Locate the cell with the specified text and output its (X, Y) center coordinate. 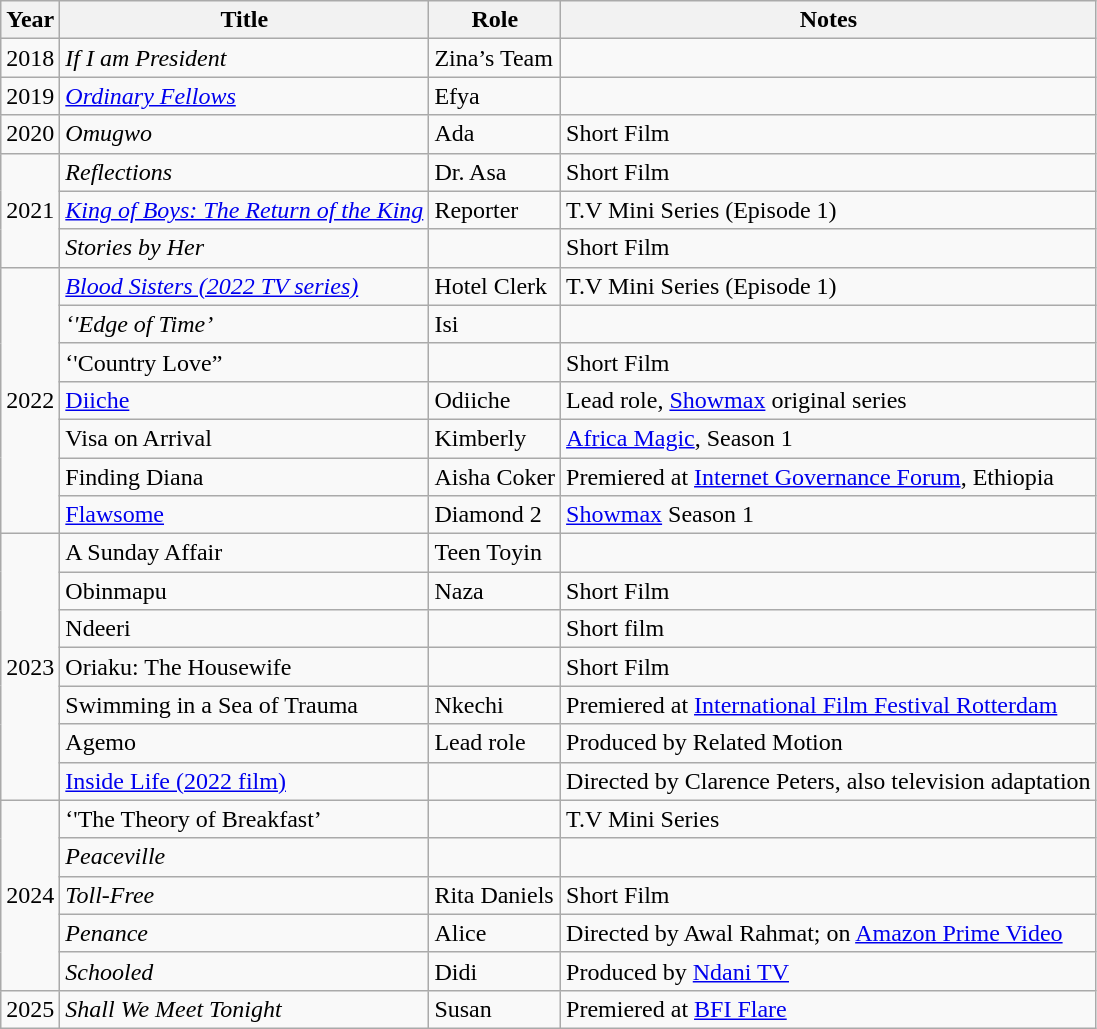
Short film (829, 629)
Showmax Season 1 (829, 515)
Notes (829, 20)
Toll-Free (244, 895)
Flawsome (244, 515)
Alice (495, 933)
2022 (30, 400)
‘'Country Love” (244, 362)
Zina’s Team (495, 58)
Shall We Meet Tonight (244, 1009)
Reporter (495, 210)
Kimberly (495, 438)
Diamond 2 (495, 515)
‘'The Theory of Breakfast’ (244, 819)
Premiered at International Film Festival Rotterdam (829, 705)
Title (244, 20)
Inside Life (2022 film) (244, 781)
2019 (30, 96)
Nkechi (495, 705)
Rita Daniels (495, 895)
Diiche (244, 400)
2021 (30, 210)
Role (495, 20)
Year (30, 20)
Hotel Clerk (495, 286)
Penance (244, 933)
2018 (30, 58)
Susan (495, 1009)
If I am President (244, 58)
Produced by Ndani TV (829, 971)
King of Boys: The Return of the King (244, 210)
2020 (30, 134)
Obinmapu (244, 591)
Visa on Arrival (244, 438)
Produced by Related Motion (829, 743)
Ada (495, 134)
Lead role, Showmax original series (829, 400)
Ordinary Fellows (244, 96)
Swimming in a Sea of Trauma (244, 705)
Directed by Clarence Peters, also television adaptation (829, 781)
Ndeeri (244, 629)
‘'Edge of Time’ (244, 324)
Blood Sisters (2022 TV series) (244, 286)
Stories by Her (244, 248)
2023 (30, 667)
Odiiche (495, 400)
Didi (495, 971)
Africa Magic, Season 1 (829, 438)
Directed by Awal Rahmat; on Amazon Prime Video (829, 933)
2024 (30, 895)
Efya (495, 96)
Premiered at BFI Flare (829, 1009)
T.V Mini Series (829, 819)
Aisha Coker (495, 477)
Isi (495, 324)
Lead role (495, 743)
Dr. Asa (495, 172)
Schooled (244, 971)
Oriaku: The Housewife (244, 667)
2025 (30, 1009)
Reflections (244, 172)
Naza (495, 591)
Premiered at Internet Governance Forum, Ethiopia (829, 477)
Finding Diana (244, 477)
Teen Toyin (495, 553)
A Sunday Affair (244, 553)
Omugwo (244, 134)
Peaceville (244, 857)
Agemo (244, 743)
